Determine the (X, Y) coordinate at the center of the cell enclosing the given text.  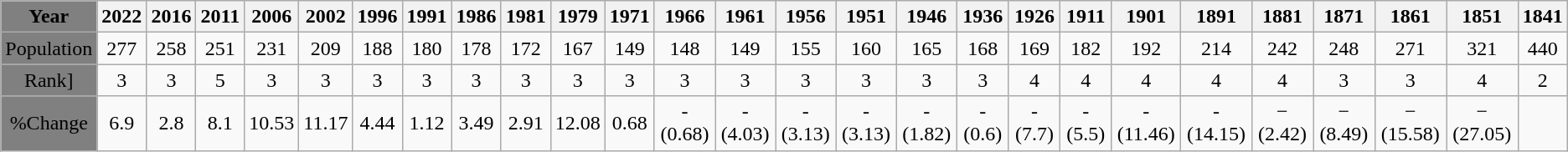
- (0.6) (983, 124)
178 (476, 48)
2.8 (171, 124)
2011 (220, 17)
165 (926, 48)
1981 (526, 17)
277 (122, 48)
- (1.82) (926, 124)
2 (1543, 80)
1841 (1543, 17)
6.9 (122, 124)
1961 (745, 17)
440 (1543, 48)
1851 (1483, 17)
1996 (377, 17)
214 (1216, 48)
Rank] (49, 80)
180 (427, 48)
1911 (1086, 17)
1956 (806, 17)
- (14.15) (1216, 124)
1861 (1411, 17)
242 (1282, 48)
2016 (171, 17)
- (4.03) (745, 124)
2002 (326, 17)
4.44 (377, 124)
1881 (1282, 17)
1891 (1216, 17)
1986 (476, 17)
− (15.58) (1411, 124)
1979 (578, 17)
10.53 (271, 124)
Year (49, 17)
167 (578, 48)
1871 (1344, 17)
148 (684, 48)
271 (1411, 48)
209 (326, 48)
- (0.68) (684, 124)
1.12 (427, 124)
2.91 (526, 124)
169 (1034, 48)
8.1 (220, 124)
258 (171, 48)
− (8.49) (1344, 124)
- (11.46) (1146, 124)
1991 (427, 17)
3.49 (476, 124)
1936 (983, 17)
321 (1483, 48)
1951 (866, 17)
168 (983, 48)
1966 (684, 17)
182 (1086, 48)
192 (1146, 48)
2006 (271, 17)
- (7.7) (1034, 124)
- (5.5) (1086, 124)
160 (866, 48)
%Change (49, 124)
2022 (122, 17)
0.68 (630, 124)
251 (220, 48)
231 (271, 48)
− (27.05) (1483, 124)
12.08 (578, 124)
172 (526, 48)
248 (1344, 48)
− (2.42) (1282, 124)
188 (377, 48)
5 (220, 80)
1946 (926, 17)
Population (49, 48)
155 (806, 48)
1926 (1034, 17)
1971 (630, 17)
1901 (1146, 17)
11.17 (326, 124)
